Return the [x, y] coordinate for the center point of the cell that contains the specified text.  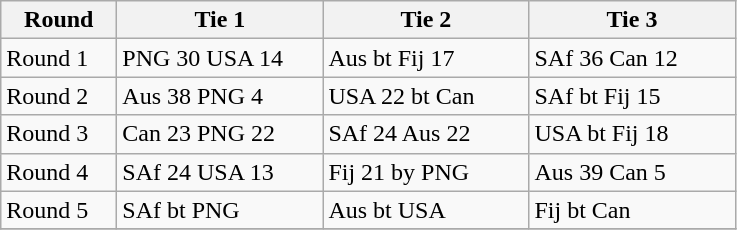
Fij 21 by PNG [426, 172]
Round 2 [59, 96]
Aus bt USA [426, 210]
USA 22 bt Can [426, 96]
Aus 39 Can 5 [632, 172]
USA bt Fij 18 [632, 134]
Round [59, 20]
SAf 24 Aus 22 [426, 134]
Tie 3 [632, 20]
Round 1 [59, 58]
SAf bt Fij 15 [632, 96]
SAf bt PNG [220, 210]
Round 5 [59, 210]
Round 3 [59, 134]
Aus bt Fij 17 [426, 58]
Tie 2 [426, 20]
Fij bt Can [632, 210]
Tie 1 [220, 20]
Can 23 PNG 22 [220, 134]
SAf 36 Can 12 [632, 58]
SAf 24 USA 13 [220, 172]
Round 4 [59, 172]
PNG 30 USA 14 [220, 58]
Aus 38 PNG 4 [220, 96]
